Output the [X, Y] coordinate of the center of the cell containing the given text.  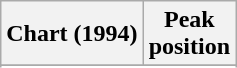
Chart (1994) [72, 34]
Peakposition [189, 34]
